Return the (X, Y) coordinate for the center point of the cell that contains the specified text.  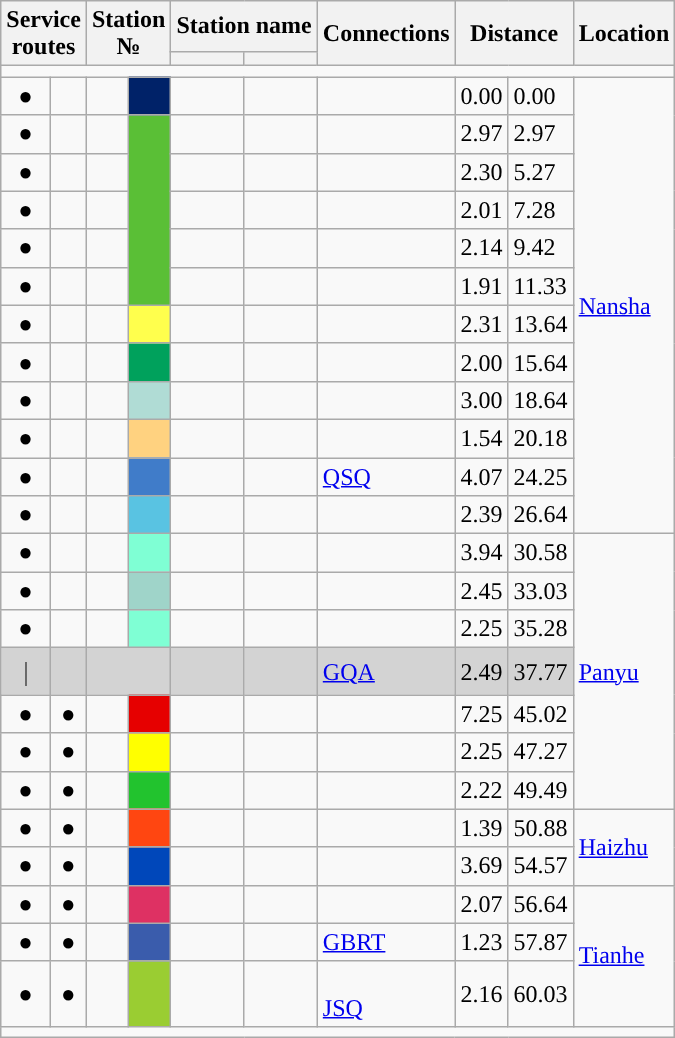
47.27 (540, 752)
35.28 (540, 629)
Distance (514, 34)
3.00 (482, 400)
9.42 (540, 248)
37.77 (540, 672)
2.01 (482, 210)
60.03 (540, 994)
3.69 (482, 866)
33.03 (540, 591)
2.22 (482, 790)
2.49 (482, 672)
1.91 (482, 286)
30.58 (540, 553)
18.64 (540, 400)
56.64 (540, 904)
50.88 (540, 828)
5.27 (540, 172)
2.00 (482, 362)
Connections (386, 34)
JSQ (386, 994)
Location (624, 34)
Panyu (624, 672)
2.45 (482, 591)
QSQ (386, 477)
57.87 (540, 942)
15.64 (540, 362)
13.64 (540, 324)
2.30 (482, 172)
2.14 (482, 248)
7.25 (482, 714)
45.02 (540, 714)
Station№ (128, 34)
2.07 (482, 904)
3.94 (482, 553)
2.16 (482, 994)
Station name (244, 26)
20.18 (540, 438)
54.57 (540, 866)
Tianhe (624, 956)
Haizhu (624, 847)
Nansha (624, 306)
49.49 (540, 790)
Serviceroutes (44, 34)
2.39 (482, 515)
24.25 (540, 477)
2.31 (482, 324)
1.54 (482, 438)
4.07 (482, 477)
GQA (386, 672)
GBRT (386, 942)
7.28 (540, 210)
1.39 (482, 828)
1.23 (482, 942)
｜ (26, 672)
11.33 (540, 286)
26.64 (540, 515)
